Pinpoint the cell where the given text exists, returning its (x, y) midpoint coordinate. 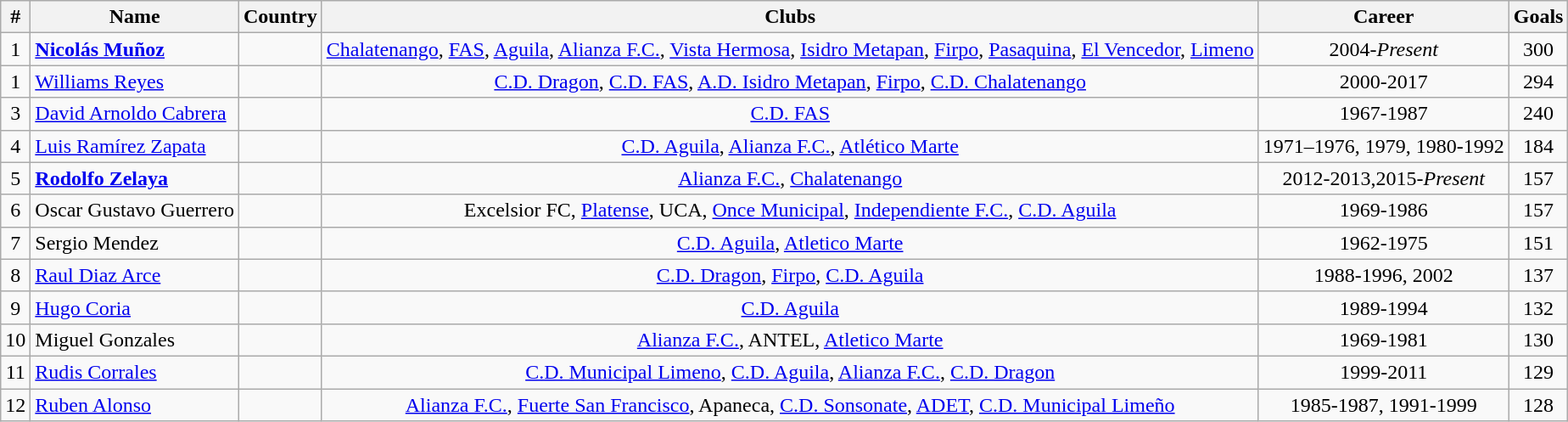
Goals (1538, 17)
Rodolfo Zelaya (135, 178)
C.D. Aguila, Atletico Marte (790, 243)
1971–1976, 1979, 1980-1992 (1383, 146)
240 (1538, 114)
2012-2013,2015-Present (1383, 178)
151 (1538, 243)
3 (15, 114)
Hugo Coria (135, 307)
C.D. Dragon, C.D. FAS, A.D. Isidro Metapan, Firpo, C.D. Chalatenango (790, 82)
2004-Present (1383, 49)
Rudis Corrales (135, 372)
C.D. Aguila (790, 307)
9 (15, 307)
Country (280, 17)
12 (15, 405)
5 (15, 178)
Alianza F.C., Fuerte San Francisco, Apaneca, C.D. Sonsonate, ADET, C.D. Municipal Limeño (790, 405)
Raul Diaz Arce (135, 275)
6 (15, 211)
2000-2017 (1383, 82)
Sergio Mendez (135, 243)
1985-1987, 1991-1999 (1383, 405)
Chalatenango, FAS, Aguila, Alianza F.C., Vista Hermosa, Isidro Metapan, Firpo, Pasaquina, El Vencedor, Limeno (790, 49)
Clubs (790, 17)
Name (135, 17)
Ruben Alonso (135, 405)
C.D. Aguila, Alianza F.C., Atlético Marte (790, 146)
129 (1538, 372)
7 (15, 243)
132 (1538, 307)
1989-1994 (1383, 307)
Williams Reyes (135, 82)
130 (1538, 340)
1969-1981 (1383, 340)
4 (15, 146)
294 (1538, 82)
137 (1538, 275)
Nicolás Muñoz (135, 49)
300 (1538, 49)
1969-1986 (1383, 211)
Luis Ramírez Zapata (135, 146)
1999-2011 (1383, 372)
1962-1975 (1383, 243)
11 (15, 372)
1988-1996, 2002 (1383, 275)
Miguel Gonzales (135, 340)
Oscar Gustavo Guerrero (135, 211)
128 (1538, 405)
8 (15, 275)
C.D. FAS (790, 114)
Excelsior FC, Platense, UCA, Once Municipal, Independiente F.C., C.D. Aguila (790, 211)
Alianza F.C., Chalatenango (790, 178)
184 (1538, 146)
10 (15, 340)
Career (1383, 17)
C.D. Dragon, Firpo, C.D. Aguila (790, 275)
Alianza F.C., ANTEL, Atletico Marte (790, 340)
1967-1987 (1383, 114)
# (15, 17)
C.D. Municipal Limeno, C.D. Aguila, Alianza F.C., C.D. Dragon (790, 372)
David Arnoldo Cabrera (135, 114)
